Locate the cell with the specified text and output its [x, y] center coordinate. 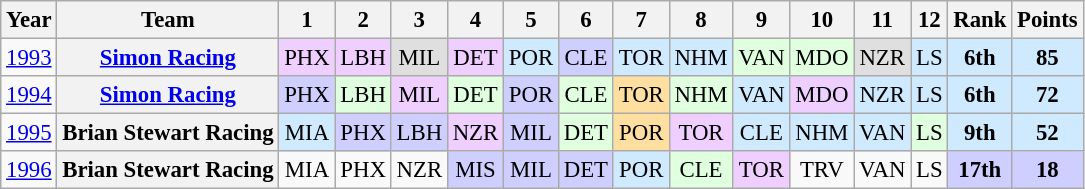
1993 [29, 58]
17th [980, 170]
10 [822, 20]
6 [586, 20]
Team [168, 20]
5 [532, 20]
MIS [475, 170]
52 [1048, 133]
9 [762, 20]
9th [980, 133]
1 [307, 20]
1994 [29, 95]
18 [1048, 170]
3 [419, 20]
85 [1048, 58]
Year [29, 20]
4 [475, 20]
11 [882, 20]
8 [701, 20]
Rank [980, 20]
2 [363, 20]
1996 [29, 170]
TRV [822, 170]
Points [1048, 20]
1995 [29, 133]
12 [930, 20]
72 [1048, 95]
7 [641, 20]
